Output the [x, y] coordinate of the center of the cell containing the given text.  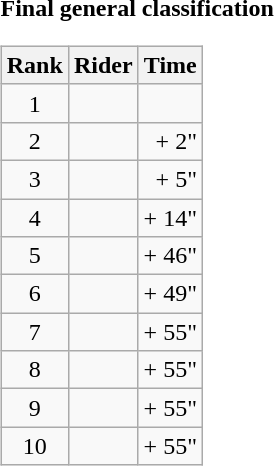
9 [34, 408]
+ 49" [170, 294]
Time [170, 65]
10 [34, 446]
5 [34, 256]
+ 5" [170, 179]
1 [34, 103]
4 [34, 217]
7 [34, 332]
+ 46" [170, 256]
+ 2" [170, 141]
Rank [34, 65]
3 [34, 179]
Rider [103, 65]
6 [34, 294]
8 [34, 370]
2 [34, 141]
+ 14" [170, 217]
